Search for the cell housing the specified text and yield its [x, y] center coordinate. 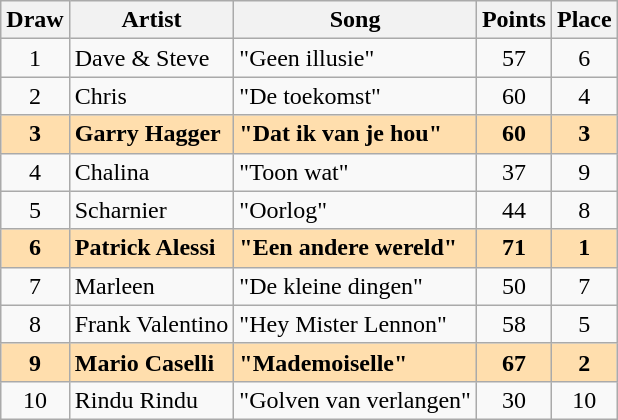
Mario Caselli [152, 362]
71 [514, 248]
37 [514, 172]
"Toon wat" [356, 172]
Frank Valentino [152, 324]
58 [514, 324]
Marleen [152, 286]
Artist [152, 20]
Garry Hagger [152, 134]
"De kleine dingen" [356, 286]
"Oorlog" [356, 210]
Points [514, 20]
30 [514, 400]
"Dat ik van je hou" [356, 134]
Chris [152, 96]
"Mademoiselle" [356, 362]
"Golven van verlangen" [356, 400]
50 [514, 286]
"Een andere wereld" [356, 248]
Chalina [152, 172]
Draw [35, 20]
Song [356, 20]
"Geen illusie" [356, 58]
44 [514, 210]
67 [514, 362]
Patrick Alessi [152, 248]
Scharnier [152, 210]
57 [514, 58]
Place [584, 20]
"Hey Mister Lennon" [356, 324]
"De toekomst" [356, 96]
Rindu Rindu [152, 400]
Dave & Steve [152, 58]
